Find where the given text appears and provide that cell's center as (x, y) coordinate. 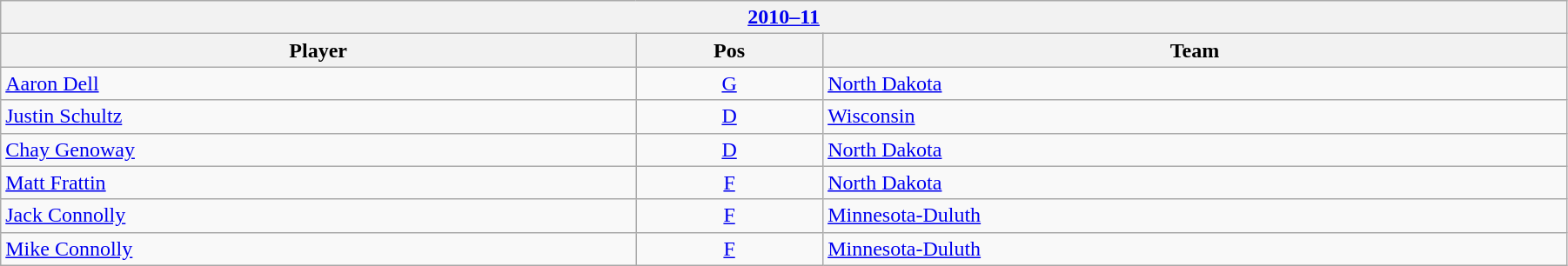
Matt Frattin (318, 183)
Aaron Dell (318, 83)
Justin Schultz (318, 116)
G (729, 83)
Mike Connolly (318, 249)
Jack Connolly (318, 216)
Player (318, 50)
Wisconsin (1196, 116)
Chay Genoway (318, 150)
Team (1196, 50)
2010–11 (784, 17)
Pos (729, 50)
